Search for the cell housing the specified text and yield its (x, y) center coordinate. 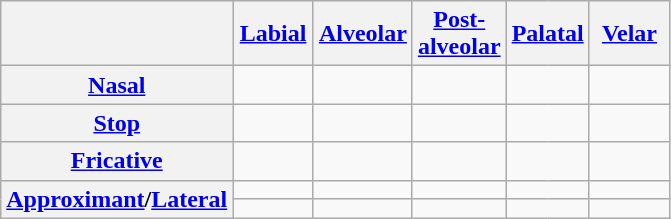
Alveolar (362, 34)
Labial (274, 34)
Palatal (548, 34)
Post-alveolar (459, 34)
Stop (117, 123)
Fricative (117, 161)
Nasal (117, 85)
Approximant/Lateral (117, 199)
Velar (630, 34)
